Identify which cell holds the provided text, then report its (X, Y) central coordinate. 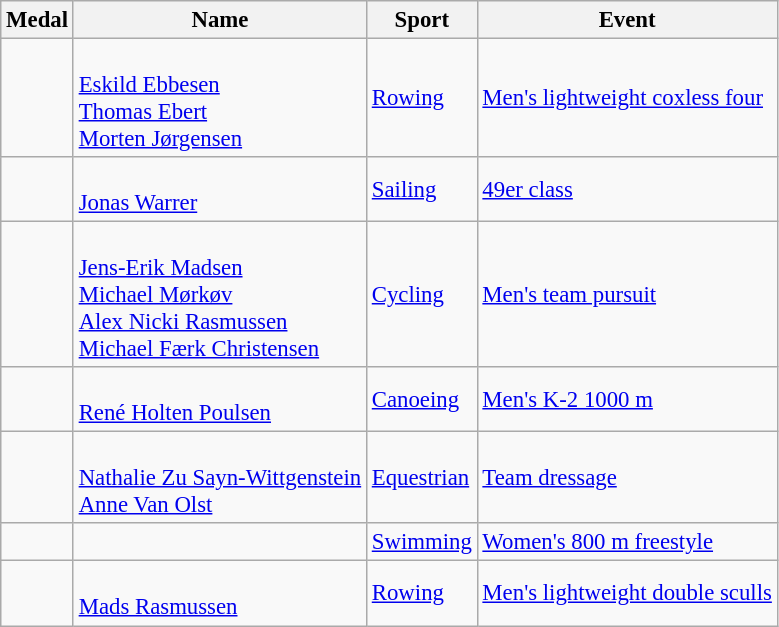
Nathalie Zu Sayn-WittgensteinAnne Van Olst (220, 478)
Medal (38, 20)
Event (627, 20)
Cycling (422, 295)
Swimming (422, 543)
Team dressage (627, 478)
Jens-Erik MadsenMichael MørkøvAlex Nicki RasmussenMichael Færk Christensen (220, 295)
Men's lightweight double sculls (627, 594)
49er class (627, 190)
Jonas Warrer (220, 190)
Eskild Ebbesen Thomas Ebert Morten Jørgensen (220, 98)
Women's 800 m freestyle (627, 543)
Sailing (422, 190)
Sport (422, 20)
Men's lightweight coxless four (627, 98)
Name (220, 20)
Mads Rasmussen (220, 594)
Equestrian (422, 478)
Men's K-2 1000 m (627, 400)
René Holten Poulsen (220, 400)
Canoeing (422, 400)
Men's team pursuit (627, 295)
